Return (x, y) of the center of cell containing provided text 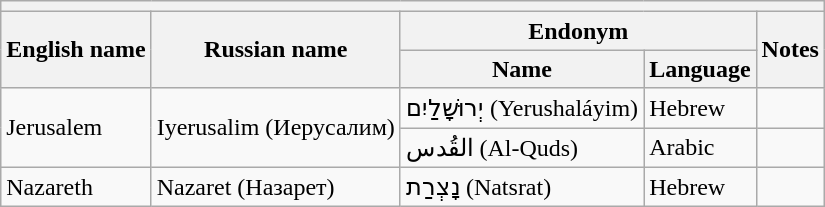
Arabic (700, 148)
Nazaret (Назарет) (276, 187)
Nazareth (76, 187)
القُدس (Al-Quds) (522, 148)
Russian name (276, 50)
English name (76, 50)
Notes (790, 50)
Language (700, 69)
Endonym (578, 31)
נָצְרַת (Natsrat) (522, 187)
יְרוּשָׁלַיִם (Yerushaláyim) (522, 108)
Jerusalem (76, 128)
Iyerusalim (Иерусалим) (276, 128)
Name (522, 69)
